Return the (X, Y) coordinate for the center point of the cell that contains the specified text.  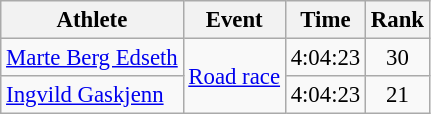
Road race (234, 76)
Ingvild Gaskjenn (92, 95)
21 (398, 95)
Athlete (92, 20)
Marte Berg Edseth (92, 58)
Time (325, 20)
Event (234, 20)
30 (398, 58)
Rank (398, 20)
